Return [x, y] of the center of cell containing provided text 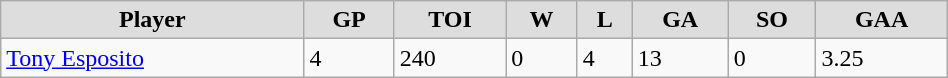
3.25 [882, 58]
W [542, 20]
Player [152, 20]
GAA [882, 20]
GP [349, 20]
13 [680, 58]
GA [680, 20]
Tony Esposito [152, 58]
240 [450, 58]
L [604, 20]
SO [772, 20]
TOI [450, 20]
